Identify which cell holds the provided text, then report its [X, Y] central coordinate. 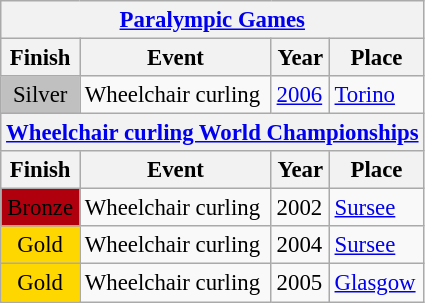
Paralympic Games [212, 20]
2005 [300, 283]
Wheelchair curling World Championships [212, 133]
2004 [300, 245]
Glasgow [376, 283]
2006 [300, 95]
Silver [40, 95]
Torino [376, 95]
Bronze [40, 208]
2002 [300, 208]
